Locate the cell with the specified text and output its [x, y] center coordinate. 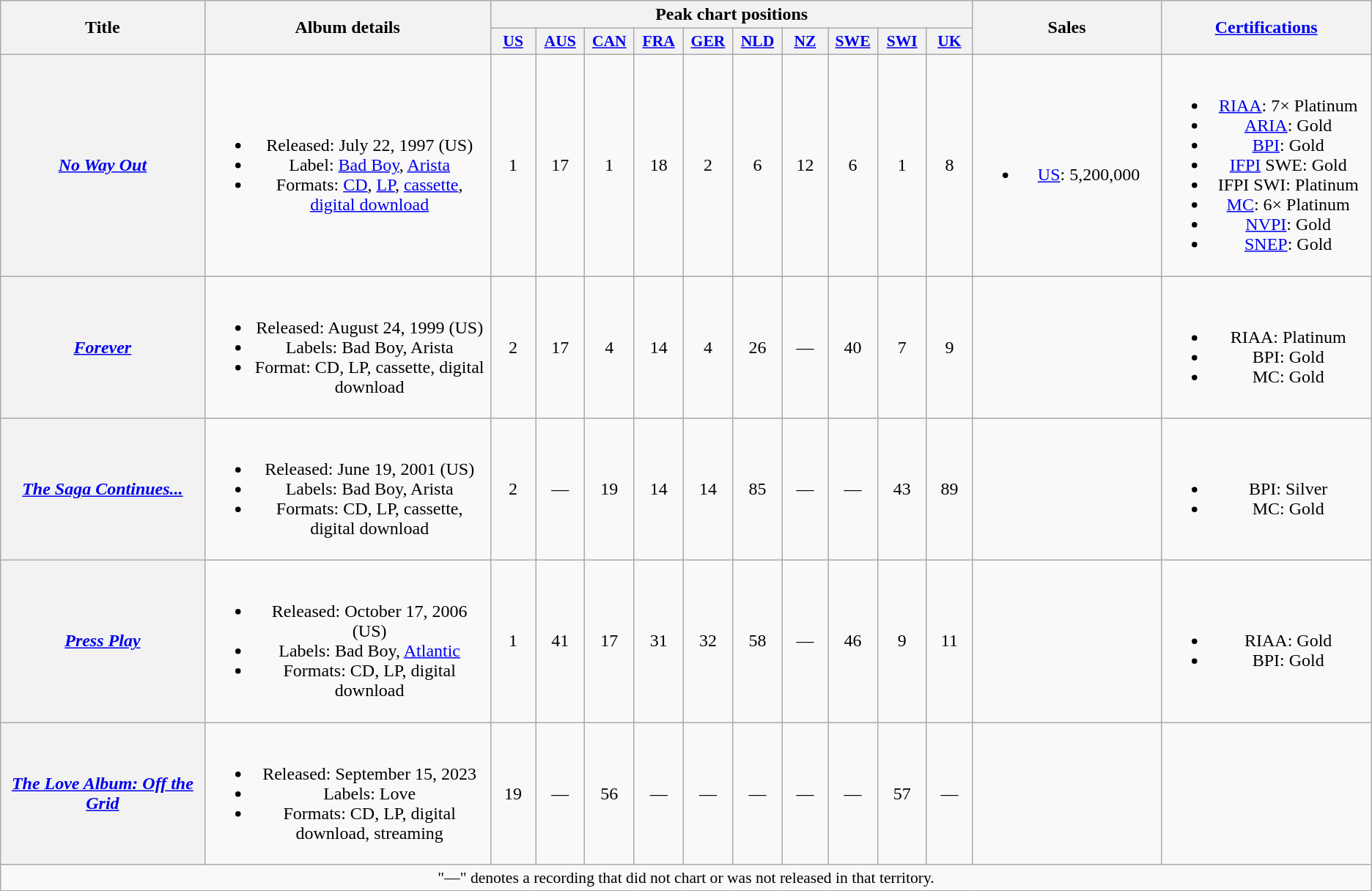
GER [708, 42]
Released: June 19, 2001 (US)Labels: Bad Boy, AristaFormats: CD, LP, cassette, digital download [347, 489]
Title [103, 28]
SWE [853, 42]
Released: August 24, 1999 (US)Labels: Bad Boy, AristaFormat: CD, LP, cassette, digital download [347, 347]
11 [950, 642]
NLD [758, 42]
AUS [560, 42]
RIAA: GoldBPI: Gold [1266, 642]
Forever [103, 347]
The Love Album: Off the Grid [103, 794]
56 [609, 794]
NZ [805, 42]
7 [902, 347]
40 [853, 347]
Released: September 15, 2023Labels: LoveFormats: CD, LP, digital download, streaming [347, 794]
46 [853, 642]
32 [708, 642]
Released: October 17, 2006 (US)Labels: Bad Boy, AtlanticFormats: CD, LP, digital download [347, 642]
89 [950, 489]
RIAA: 7× PlatinumARIA: GoldBPI: GoldIFPI SWE: GoldIFPI SWI: PlatinumMC: 6× PlatinumNVPI: GoldSNEP: Gold [1266, 165]
12 [805, 165]
"—" denotes a recording that did not chart or was not released in that territory. [686, 878]
26 [758, 347]
18 [658, 165]
Released: July 22, 1997 (US)Label: Bad Boy, AristaFormats: CD, LP, cassette, digital download [347, 165]
UK [950, 42]
Press Play [103, 642]
Certifications [1266, 28]
85 [758, 489]
BPI: SilverMC: Gold [1266, 489]
8 [950, 165]
CAN [609, 42]
57 [902, 794]
SWI [902, 42]
US [513, 42]
The Saga Continues... [103, 489]
FRA [658, 42]
31 [658, 642]
No Way Out [103, 165]
43 [902, 489]
41 [560, 642]
Sales [1067, 28]
58 [758, 642]
US: 5,200,000 [1067, 165]
Album details [347, 28]
RIAA: PlatinumBPI: GoldMC: Gold [1266, 347]
Peak chart positions [731, 15]
